Locate the cell with the specified text and output its [x, y] center coordinate. 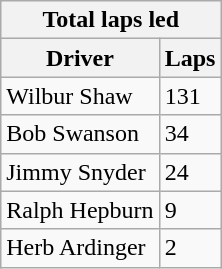
9 [190, 210]
131 [190, 96]
Wilbur Shaw [80, 96]
24 [190, 172]
Bob Swanson [80, 134]
34 [190, 134]
Total laps led [111, 20]
Laps [190, 58]
2 [190, 248]
Jimmy Snyder [80, 172]
Ralph Hepburn [80, 210]
Herb Ardinger [80, 248]
Driver [80, 58]
